Extract the [x, y] coordinate from the center of the cell holding the provided text.  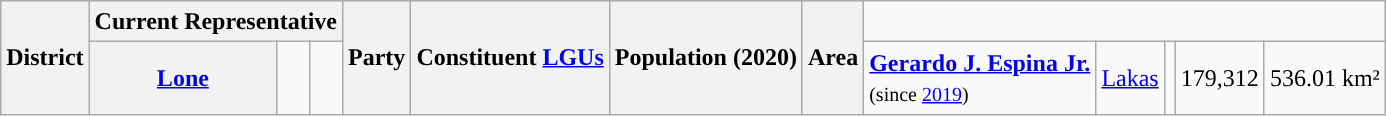
Constituent LGUs [510, 58]
Current Representative [216, 22]
District [45, 58]
Area [832, 58]
536.01 km² [1324, 78]
179,312 [1220, 78]
Lone [183, 78]
Lakas [1130, 78]
Population (2020) [706, 58]
Party [377, 58]
Gerardo J. Espina Jr.(since 2019) [980, 78]
